Capture the cell that displays the provided text and extract its [X, Y] central coordinate. 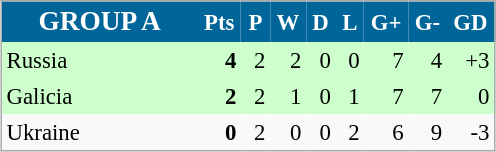
+3 [471, 60]
Galicia [99, 96]
Ukraine [99, 132]
Russia [99, 60]
P [256, 22]
GD [471, 22]
9 [427, 132]
G+ [386, 22]
GROUP A [99, 22]
D [321, 22]
G- [427, 22]
-3 [471, 132]
L [350, 22]
6 [386, 132]
W [288, 22]
Pts [219, 22]
